Return (x, y) of the center of cell containing provided text 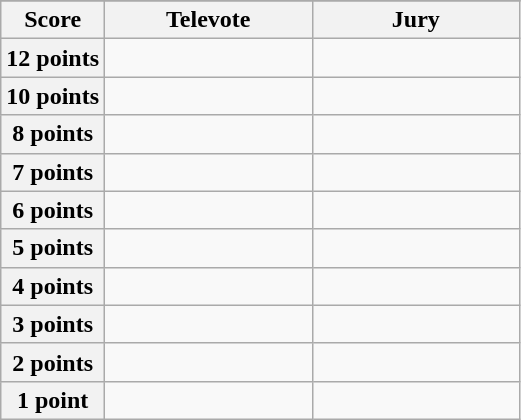
12 points (53, 58)
7 points (53, 172)
6 points (53, 210)
Jury (416, 20)
5 points (53, 248)
2 points (53, 362)
1 point (53, 400)
3 points (53, 324)
Televote (209, 20)
4 points (53, 286)
8 points (53, 134)
10 points (53, 96)
Score (53, 20)
